Return the [X, Y] coordinate for the center point of the cell that contains the specified text.  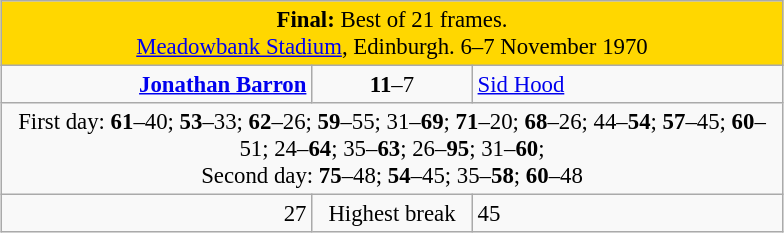
Jonathan Barron [156, 85]
First day: 61–40; 53–33; 62–26; 59–55; 31–69; 71–20; 68–26; 44–54; 57–45; 60–51; 24–64; 35–63; 26–95; 31–60;Second day: 75–48; 54–45; 35–58; 60–48 [392, 149]
11–7 [392, 85]
Final: Best of 21 frames.Meadowbank Stadium, Edinburgh. 6–7 November 1970 [392, 34]
45 [628, 214]
Sid Hood [628, 85]
27 [156, 214]
Highest break [392, 214]
